Detect which cell encompasses the target text, then output its (x, y) center coordinate. 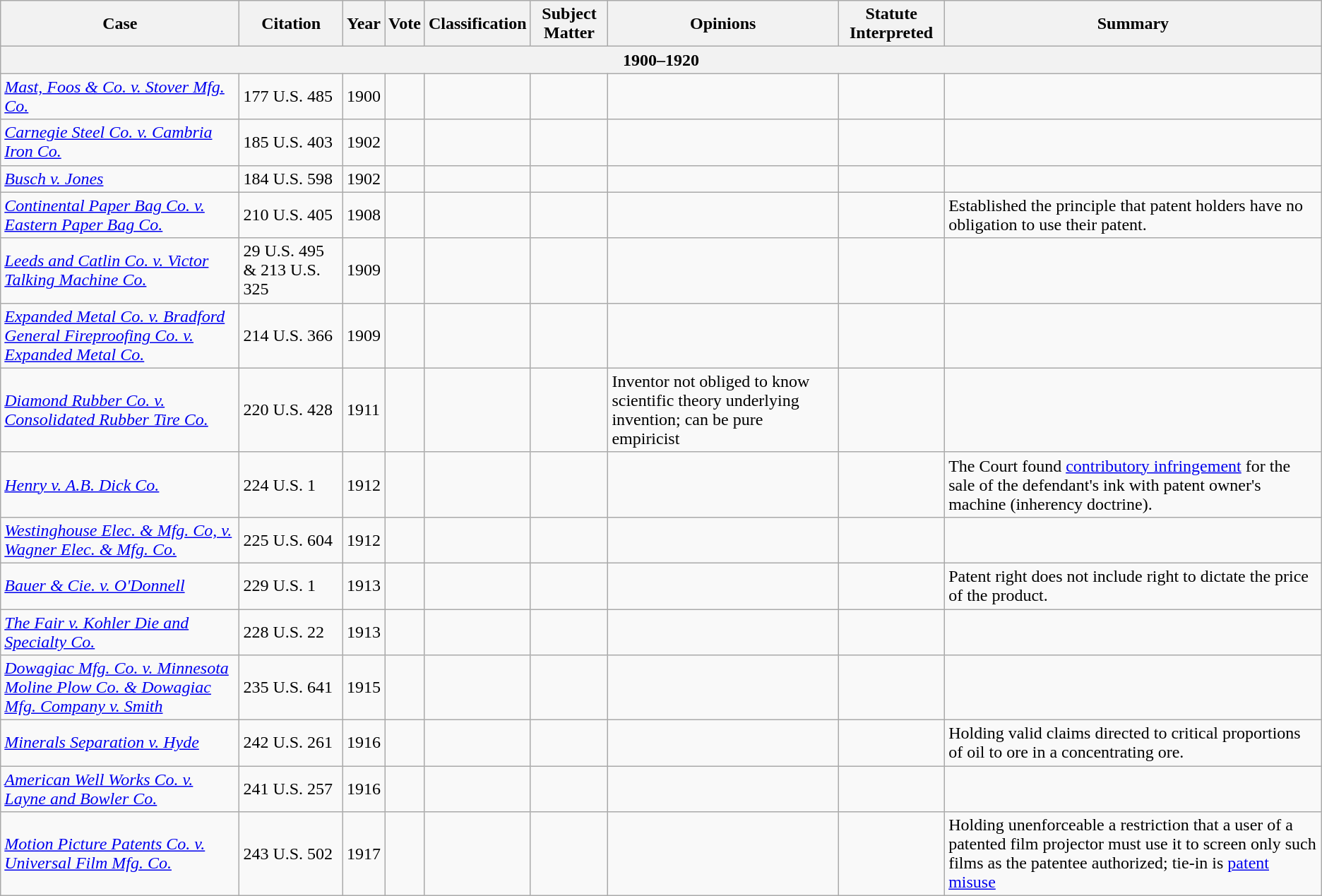
1900 (363, 96)
177 U.S. 485 (291, 96)
210 U.S. 405 (291, 215)
1911 (363, 410)
224 U.S. 1 (291, 484)
American Well Works Co. v. Layne and Bowler Co. (120, 789)
Classification (477, 24)
29 U.S. 495 & 213 U.S. 325 (291, 270)
Dowagiac Mfg. Co. v. Minnesota Moline Plow Co. & Dowagiac Mfg. Company v. Smith (120, 688)
Citation (291, 24)
Established the principle that patent holders have no obligation to use their patent. (1133, 215)
Holding valid claims directed to critical proportions of oil to ore in a concentrating ore. (1133, 743)
228 U.S. 22 (291, 631)
Carnegie Steel Co. v. Cambria Iron Co. (120, 143)
Case (120, 24)
Mast, Foos & Co. v. Stover Mfg. Co. (120, 96)
Westinghouse Elec. & Mfg. Co, v. Wagner Elec. & Mfg. Co. (120, 539)
243 U.S. 502 (291, 854)
The Fair v. Kohler Die and Specialty Co. (120, 631)
184 U.S. 598 (291, 179)
Continental Paper Bag Co. v. Eastern Paper Bag Co. (120, 215)
185 U.S. 403 (291, 143)
220 U.S. 428 (291, 410)
Minerals Separation v. Hyde (120, 743)
229 U.S. 1 (291, 586)
214 U.S. 366 (291, 335)
Expanded Metal Co. v. Bradford General Fireproofing Co. v. Expanded Metal Co. (120, 335)
241 U.S. 257 (291, 789)
Patent right does not include right to dictate the price of the product. (1133, 586)
1915 (363, 688)
Henry v. A.B. Dick Co. (120, 484)
Bauer & Cie. v. O'Donnell (120, 586)
The Court found contributory infringement for the sale of the defendant's ink with patent owner's machine (inherency doctrine). (1133, 484)
1908 (363, 215)
Inventor not obliged to know scientific theory underlying invention; can be pure empiricist (723, 410)
Opinions (723, 24)
Leeds and Catlin Co. v. Victor Talking Machine Co. (120, 270)
Vote (405, 24)
Busch v. Jones (120, 179)
225 U.S. 604 (291, 539)
Year (363, 24)
Motion Picture Patents Co. v. Universal Film Mfg. Co. (120, 854)
1900–1920 (661, 60)
Summary (1133, 24)
Subject Matter (569, 24)
242 U.S. 261 (291, 743)
1917 (363, 854)
Statute Interpreted (891, 24)
235 U.S. 641 (291, 688)
Diamond Rubber Co. v. Consolidated Rubber Tire Co. (120, 410)
